Detect which cell encompasses the target text, then output its [x, y] center coordinate. 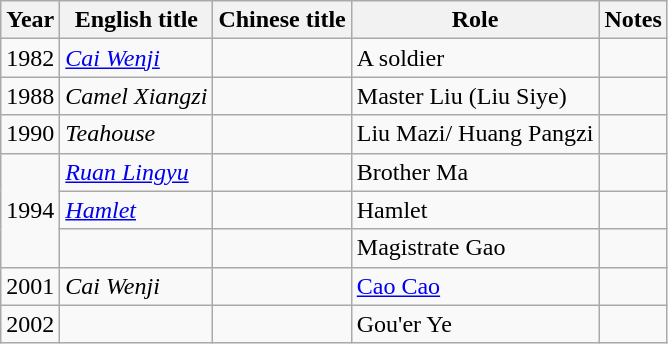
1982 [30, 58]
Gou'er Ye [475, 324]
A soldier [475, 58]
Camel Xiangzi [136, 96]
1994 [30, 210]
Ruan Lingyu [136, 172]
2002 [30, 324]
Role [475, 20]
Chinese title [282, 20]
Liu Mazi/ Huang Pangzi [475, 134]
Magistrate Gao [475, 248]
1990 [30, 134]
English title [136, 20]
Master Liu (Liu Siye) [475, 96]
Notes [633, 20]
Brother Ma [475, 172]
2001 [30, 286]
Year [30, 20]
1988 [30, 96]
Cao Cao [475, 286]
Teahouse [136, 134]
